Return the [X, Y] coordinate for the center point of the cell that contains the specified text.  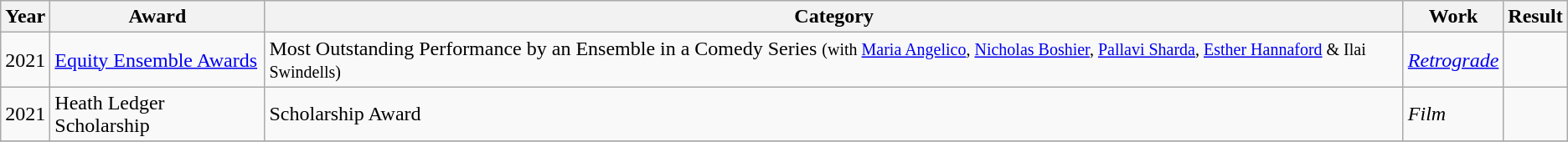
Equity Ensemble Awards [157, 60]
Film [1452, 114]
Year [25, 17]
Scholarship Award [834, 114]
Work [1452, 17]
Heath Ledger Scholarship [157, 114]
Category [834, 17]
Result [1535, 17]
Award [157, 17]
Retrograde [1452, 60]
